Pinpoint the cell where the given text exists, returning its (X, Y) midpoint coordinate. 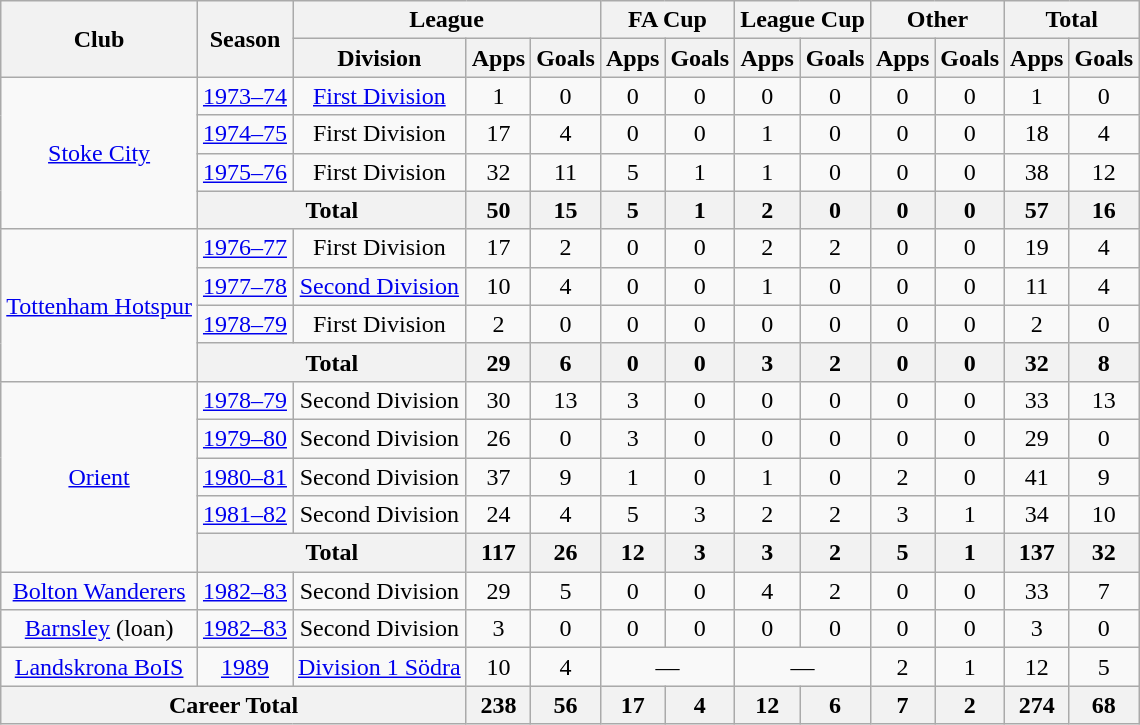
Landskrona BoIS (100, 667)
1981–82 (244, 515)
34 (1037, 515)
1975–76 (244, 172)
League (446, 20)
1974–75 (244, 134)
24 (498, 515)
League Cup (803, 20)
238 (498, 705)
Barnsley (loan) (100, 629)
1979–80 (244, 438)
Other (937, 20)
41 (1037, 477)
1973–74 (244, 96)
57 (1037, 210)
Tottenham Hotspur (100, 305)
Division 1 Södra (379, 667)
68 (1104, 705)
37 (498, 477)
56 (566, 705)
Club (100, 39)
38 (1037, 172)
30 (498, 400)
Division (379, 58)
19 (1037, 248)
Career Total (234, 705)
1977–78 (244, 286)
1989 (244, 667)
50 (498, 210)
274 (1037, 705)
Season (244, 39)
Orient (100, 476)
16 (1104, 210)
FA Cup (667, 20)
18 (1037, 134)
Bolton Wanderers (100, 591)
15 (566, 210)
8 (1104, 362)
137 (1037, 553)
1976–77 (244, 248)
117 (498, 553)
Stoke City (100, 153)
1980–81 (244, 477)
